Output the (x, y) coordinate of the center of the cell containing the given text.  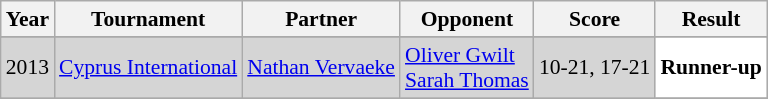
Cyprus International (148, 68)
Runner-up (710, 68)
Opponent (467, 19)
Score (595, 19)
Nathan Vervaeke (321, 68)
Result (710, 19)
Tournament (148, 19)
Year (28, 19)
2013 (28, 68)
Oliver Gwilt Sarah Thomas (467, 68)
10-21, 17-21 (595, 68)
Partner (321, 19)
